Scan for the cell matching the given text and deliver its (X, Y) coordinate at center. 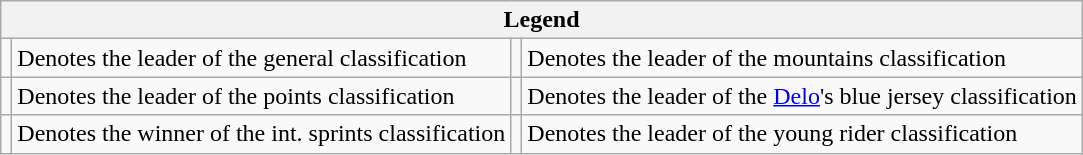
Denotes the leader of the mountains classification (802, 58)
Denotes the leader of the young rider classification (802, 134)
Legend (542, 20)
Denotes the leader of the general classification (262, 58)
Denotes the leader of the Delo's blue jersey classification (802, 96)
Denotes the winner of the int. sprints classification (262, 134)
Denotes the leader of the points classification (262, 96)
